Return the [x, y] coordinate for the center point of the cell that contains the specified text.  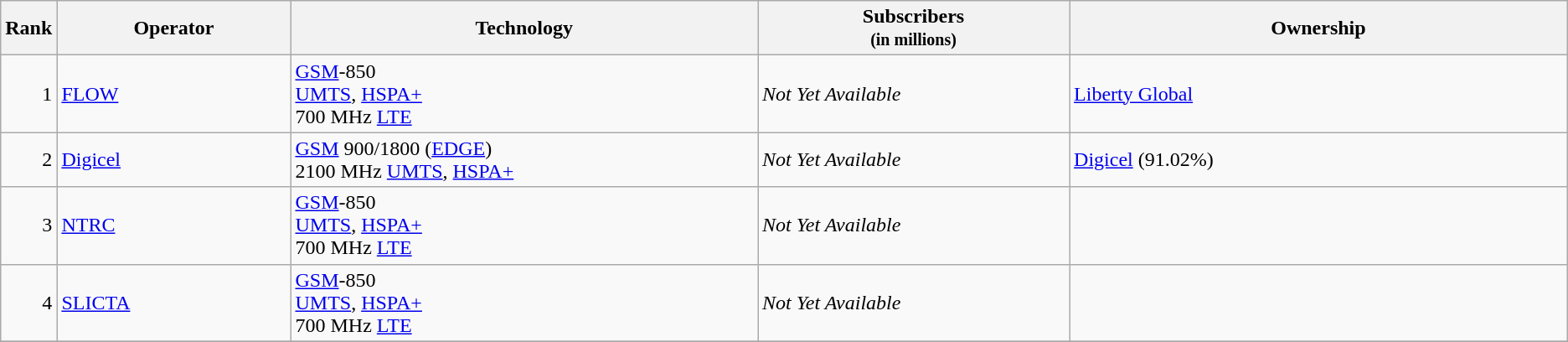
SLICTA [174, 303]
Subscribers(in millions) [913, 28]
2 [28, 159]
NTRC [174, 225]
Technology [524, 28]
Digicel [174, 159]
GSM 900/1800 (EDGE)2100 MHz UMTS, HSPA+ [524, 159]
Liberty Global [1318, 94]
Ownership [1318, 28]
Operator [174, 28]
FLOW [174, 94]
Rank [28, 28]
1 [28, 94]
3 [28, 225]
4 [28, 303]
Digicel (91.02%) [1318, 159]
